Extract the [X, Y] coordinate from the center of the cell holding the provided text.  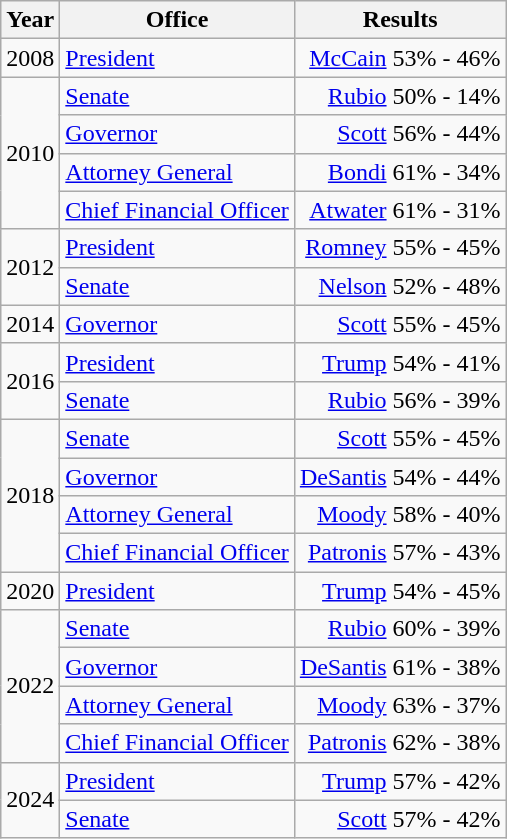
DeSantis 61% - 38% [400, 667]
2016 [30, 381]
DeSantis 54% - 44% [400, 477]
2008 [30, 58]
Bondi 61% - 34% [400, 172]
Trump 54% - 41% [400, 362]
2018 [30, 495]
2020 [30, 591]
Year [30, 20]
Patronis 62% - 38% [400, 743]
2022 [30, 686]
Romney 55% - 45% [400, 248]
Moody 58% - 40% [400, 515]
Rubio 50% - 14% [400, 96]
Rubio 60% - 39% [400, 629]
Trump 57% - 42% [400, 781]
Patronis 57% - 43% [400, 553]
2012 [30, 267]
Trump 54% - 45% [400, 591]
2014 [30, 324]
Results [400, 20]
Scott 57% - 42% [400, 819]
2010 [30, 153]
Atwater 61% - 31% [400, 210]
Rubio 56% - 39% [400, 400]
McCain 53% - 46% [400, 58]
Scott 56% - 44% [400, 134]
Nelson 52% - 48% [400, 286]
Office [178, 20]
2024 [30, 800]
Moody 63% - 37% [400, 705]
